Extract the (x, y) coordinate from the center of the cell holding the provided text.  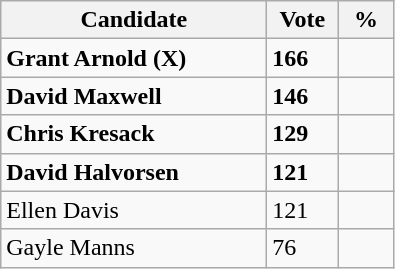
Ellen Davis (134, 210)
146 (302, 96)
Gayle Manns (134, 248)
76 (302, 248)
David Halvorsen (134, 172)
David Maxwell (134, 96)
Vote (302, 20)
Chris Kresack (134, 134)
% (366, 20)
Grant Arnold (X) (134, 58)
166 (302, 58)
129 (302, 134)
Candidate (134, 20)
